Extract the (x, y) coordinate from the center of the cell holding the provided text.  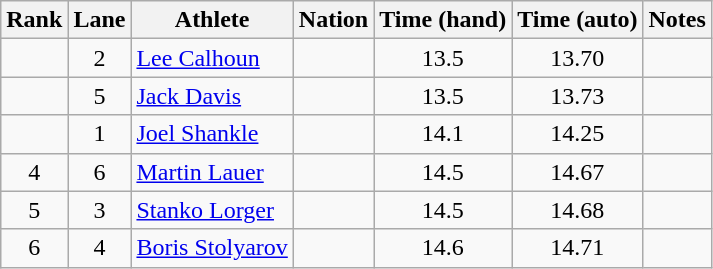
1 (100, 134)
14.25 (578, 134)
Stanko Lorger (212, 210)
3 (100, 210)
13.70 (578, 58)
Time (auto) (578, 20)
Nation (333, 20)
14.6 (443, 248)
Lee Calhoun (212, 58)
Notes (677, 20)
Martin Lauer (212, 172)
Joel Shankle (212, 134)
14.1 (443, 134)
Jack Davis (212, 96)
13.73 (578, 96)
Lane (100, 20)
2 (100, 58)
Athlete (212, 20)
14.68 (578, 210)
14.67 (578, 172)
Time (hand) (443, 20)
Rank (34, 20)
Boris Stolyarov (212, 248)
14.71 (578, 248)
